Find where the given text appears and provide that cell's center as (X, Y) coordinate. 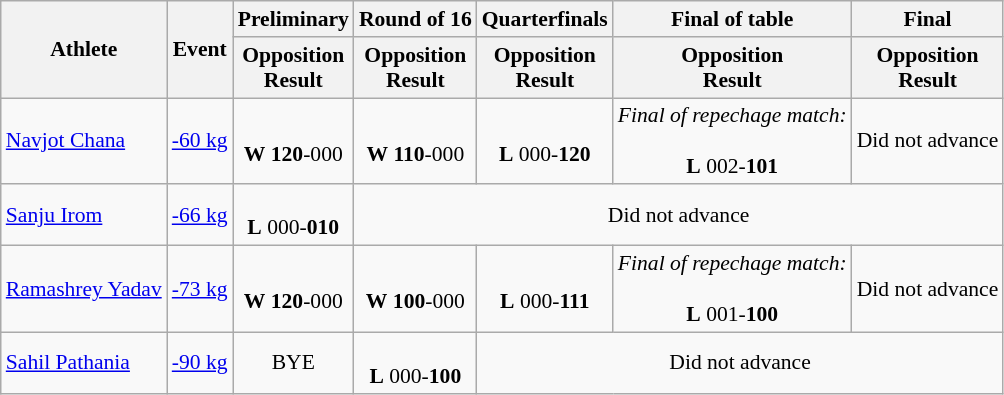
-90 kg (200, 362)
Final of repechage match:L 001-100 (732, 290)
Final of repechage match:L 002-101 (732, 142)
Preliminary (294, 19)
Sanju Irom (84, 216)
W 110-000 (416, 142)
BYE (294, 362)
Ramashrey Yadav (84, 290)
L 000-120 (545, 142)
L 000-100 (416, 362)
Event (200, 50)
Navjot Chana (84, 142)
-60 kg (200, 142)
L 000-010 (294, 216)
L 000-111 (545, 290)
W 100-000 (416, 290)
Athlete (84, 50)
Round of 16 (416, 19)
-66 kg (200, 216)
Sahil Pathania (84, 362)
Quarterfinals (545, 19)
-73 kg (200, 290)
Final of table (732, 19)
Final (928, 19)
